For the text-containing cell, return its midpoint in (x, y) coordinate format. 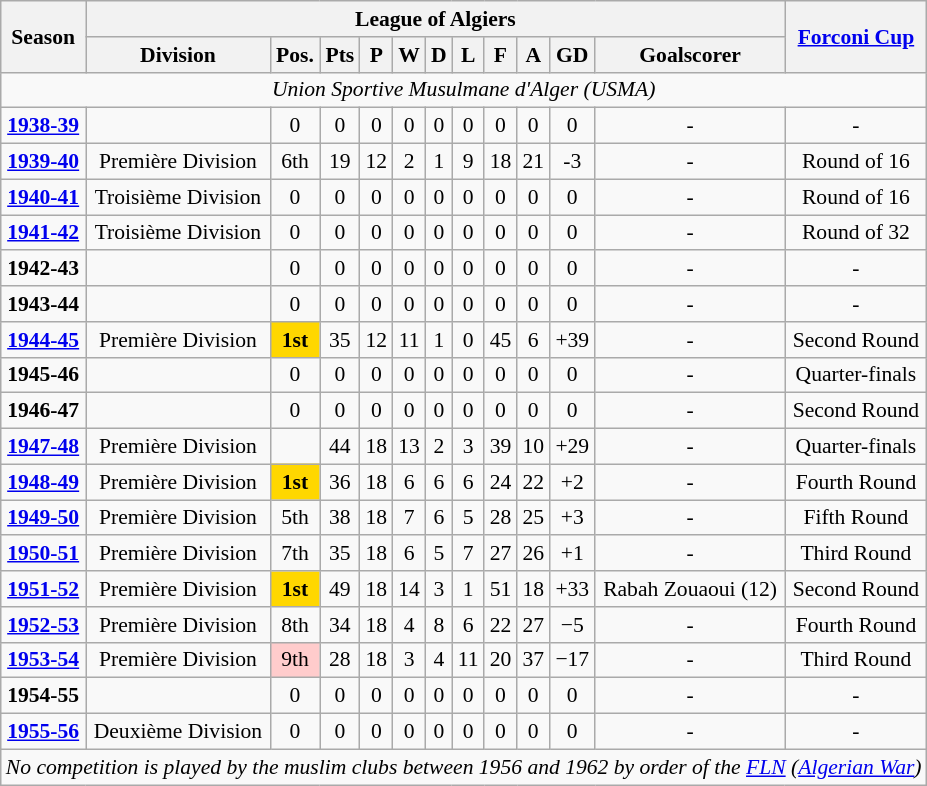
Forconi Cup (856, 36)
1955-56 (44, 732)
1950-51 (44, 554)
−5 (572, 625)
1945-46 (44, 375)
1946-47 (44, 411)
W (410, 55)
1942-43 (44, 269)
+1 (572, 554)
37 (534, 660)
34 (340, 625)
9 (468, 162)
F (500, 55)
League of Algiers (436, 19)
14 (410, 589)
Union Sportive Musulmane d'Alger (USMA) (464, 90)
−17 (572, 660)
Fifth Round (856, 518)
1944-45 (44, 340)
D (440, 55)
L (468, 55)
1939-40 (44, 162)
GD (572, 55)
45 (500, 340)
1953-54 (44, 660)
7th (295, 554)
5th (295, 518)
24 (500, 482)
38 (340, 518)
51 (500, 589)
P (376, 55)
10 (534, 447)
39 (500, 447)
19 (340, 162)
13 (410, 447)
21 (534, 162)
Deuxième Division (178, 732)
1938-39 (44, 126)
Division (178, 55)
36 (340, 482)
1952-53 (44, 625)
1954-55 (44, 696)
9th (295, 660)
1941-42 (44, 233)
Pos. (295, 55)
+29 (572, 447)
-3 (572, 162)
+3 (572, 518)
8th (295, 625)
44 (340, 447)
+39 (572, 340)
1943-44 (44, 304)
1947-48 (44, 447)
Round of 32 (856, 233)
+33 (572, 589)
8 (440, 625)
A (534, 55)
+2 (572, 482)
1940-41 (44, 197)
Goalscorer (690, 55)
Rabah Zouaoui (12) (690, 589)
1951-52 (44, 589)
6th (295, 162)
No competition is played by the muslim clubs between 1956 and 1962 by order of the FLN (Algerian War) (464, 767)
1949-50 (44, 518)
49 (340, 589)
Season (44, 36)
20 (500, 660)
25 (534, 518)
26 (534, 554)
1948-49 (44, 482)
Pts (340, 55)
